Return the (X, Y) coordinate for the center point of the cell that contains the specified text.  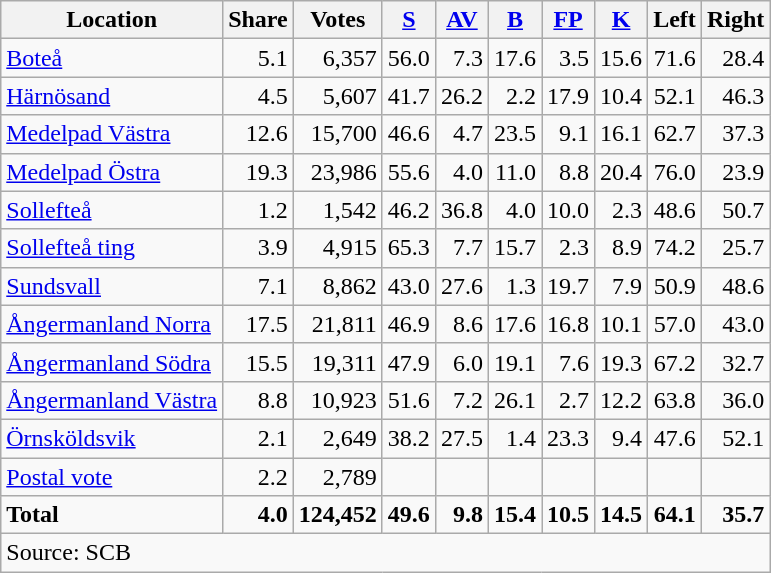
Sollefteå (112, 210)
Medelpad Östra (112, 172)
2,789 (338, 477)
10,923 (338, 400)
23.3 (568, 438)
47.6 (675, 438)
67.2 (675, 362)
36.8 (462, 210)
7.3 (462, 58)
26.1 (514, 400)
FP (568, 20)
S (408, 20)
4,915 (338, 248)
Share (258, 20)
38.2 (408, 438)
8.9 (622, 248)
11.0 (514, 172)
26.2 (462, 96)
46.6 (408, 134)
21,811 (338, 324)
57.0 (675, 324)
10.1 (622, 324)
12.2 (622, 400)
27.6 (462, 286)
36.0 (735, 400)
28.4 (735, 58)
Ångermanland Södra (112, 362)
37.3 (735, 134)
15.5 (258, 362)
16.1 (622, 134)
51.6 (408, 400)
4.5 (258, 96)
5.1 (258, 58)
14.5 (622, 515)
AV (462, 20)
Sollefteå ting (112, 248)
10.0 (568, 210)
23.9 (735, 172)
17.5 (258, 324)
15.7 (514, 248)
1,542 (338, 210)
7.7 (462, 248)
4.7 (462, 134)
56.0 (408, 58)
Härnösand (112, 96)
17.9 (568, 96)
Sundsvall (112, 286)
Postal vote (112, 477)
15.6 (622, 58)
Total (112, 515)
25.7 (735, 248)
2.1 (258, 438)
1.2 (258, 210)
35.7 (735, 515)
9.4 (622, 438)
6.0 (462, 362)
2.7 (568, 400)
16.8 (568, 324)
1.3 (514, 286)
76.0 (675, 172)
9.8 (462, 515)
74.2 (675, 248)
23,986 (338, 172)
15.4 (514, 515)
6,357 (338, 58)
46.9 (408, 324)
50.9 (675, 286)
9.1 (568, 134)
K (622, 20)
41.7 (408, 96)
Location (112, 20)
12.6 (258, 134)
65.3 (408, 248)
124,452 (338, 515)
7.1 (258, 286)
3.9 (258, 248)
50.7 (735, 210)
32.7 (735, 362)
1.4 (514, 438)
Left (675, 20)
7.2 (462, 400)
62.7 (675, 134)
3.5 (568, 58)
19.1 (514, 362)
15,700 (338, 134)
19.7 (568, 286)
7.9 (622, 286)
63.8 (675, 400)
23.5 (514, 134)
Medelpad Västra (112, 134)
10.4 (622, 96)
B (514, 20)
Ångermanland Norra (112, 324)
10.5 (568, 515)
46.3 (735, 96)
8,862 (338, 286)
55.6 (408, 172)
7.6 (568, 362)
Ångermanland Västra (112, 400)
71.6 (675, 58)
47.9 (408, 362)
64.1 (675, 515)
46.2 (408, 210)
8.6 (462, 324)
19,311 (338, 362)
49.6 (408, 515)
20.4 (622, 172)
Votes (338, 20)
Source: SCB (386, 553)
Boteå (112, 58)
27.5 (462, 438)
Right (735, 20)
Örnsköldsvik (112, 438)
5,607 (338, 96)
2,649 (338, 438)
